Determine the (X, Y) coordinate at the center of the cell enclosing the given text.  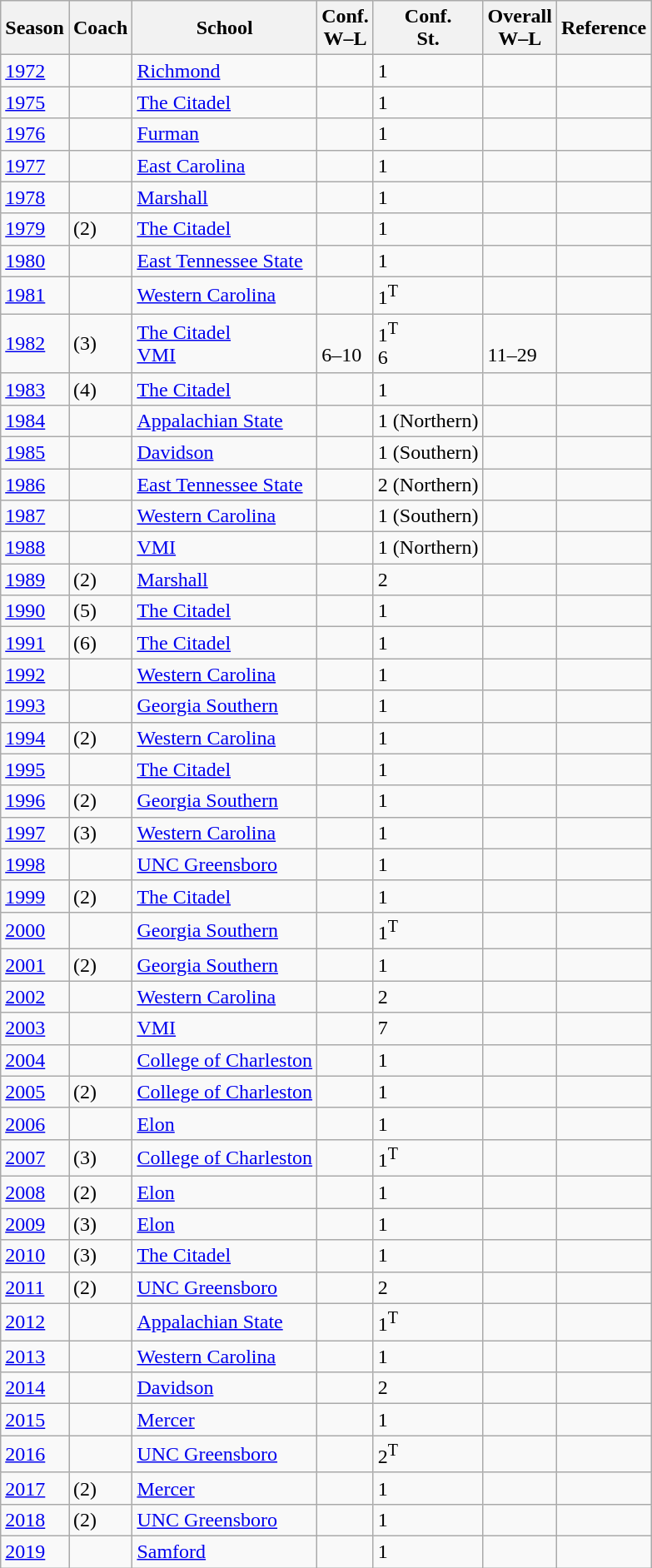
11–29 (520, 344)
1975 (35, 102)
2010 (35, 1256)
1993 (35, 706)
Reference (603, 28)
OverallW–L (520, 28)
1985 (35, 452)
2019 (35, 1552)
2002 (35, 997)
2016 (35, 1454)
1983 (35, 389)
2017 (35, 1488)
1979 (35, 229)
1972 (35, 71)
1T6 (428, 344)
1997 (35, 833)
2004 (35, 1060)
2014 (35, 1388)
1991 (35, 643)
1996 (35, 801)
1976 (35, 134)
1978 (35, 197)
1989 (35, 580)
1980 (35, 261)
Conf.W–L (346, 28)
1995 (35, 769)
1981 (35, 295)
(5) (100, 611)
6–10 (346, 344)
1984 (35, 421)
2005 (35, 1092)
Conf.St. (428, 28)
1998 (35, 864)
1977 (35, 166)
East Carolina (225, 166)
2011 (35, 1287)
2009 (35, 1224)
2007 (35, 1157)
2006 (35, 1123)
2008 (35, 1192)
1990 (35, 611)
2013 (35, 1356)
2 (Northern) (428, 485)
2T (428, 1454)
1994 (35, 738)
Season (35, 28)
7 (428, 1028)
(6) (100, 643)
2018 (35, 1521)
Furman (225, 134)
1992 (35, 674)
1986 (35, 485)
(4) (100, 389)
2012 (35, 1322)
1982 (35, 344)
2015 (35, 1420)
Coach (100, 28)
1988 (35, 548)
Samford (225, 1552)
Richmond (225, 71)
The CitadelVMI (225, 344)
1987 (35, 516)
2003 (35, 1028)
2000 (35, 931)
2001 (35, 965)
1999 (35, 896)
School (225, 28)
